Find where the given text appears and provide that cell's center as (x, y) coordinate. 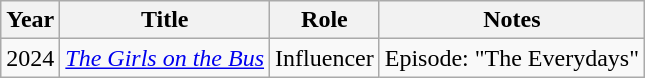
Year (30, 20)
Episode: "The Everydays" (512, 58)
Title (165, 20)
Notes (512, 20)
The Girls on the Bus (165, 58)
2024 (30, 58)
Role (325, 20)
Influencer (325, 58)
